Search for the cell housing the specified text and yield its (x, y) center coordinate. 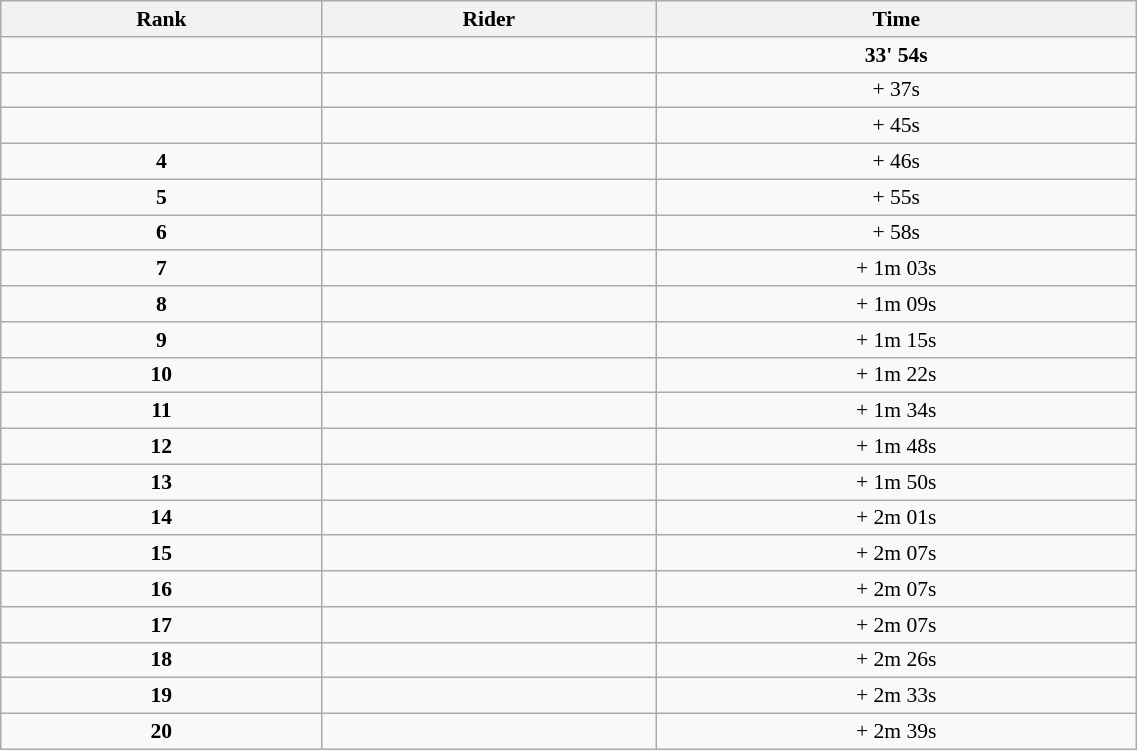
+ 58s (896, 233)
20 (162, 732)
5 (162, 197)
+ 1m 03s (896, 269)
33' 54s (896, 55)
18 (162, 660)
Time (896, 19)
+ 2m 26s (896, 660)
+ 45s (896, 126)
+ 2m 01s (896, 518)
+ 1m 34s (896, 411)
14 (162, 518)
17 (162, 625)
9 (162, 340)
+ 55s (896, 197)
+ 1m 22s (896, 375)
Rank (162, 19)
+ 2m 39s (896, 732)
12 (162, 447)
19 (162, 696)
8 (162, 304)
+ 2m 33s (896, 696)
13 (162, 482)
6 (162, 233)
4 (162, 162)
11 (162, 411)
+ 1m 09s (896, 304)
16 (162, 589)
+ 37s (896, 90)
+ 1m 48s (896, 447)
Rider (489, 19)
+ 1m 50s (896, 482)
7 (162, 269)
10 (162, 375)
+ 1m 15s (896, 340)
15 (162, 554)
+ 46s (896, 162)
